Find where the given text appears and provide that cell's center as (X, Y) coordinate. 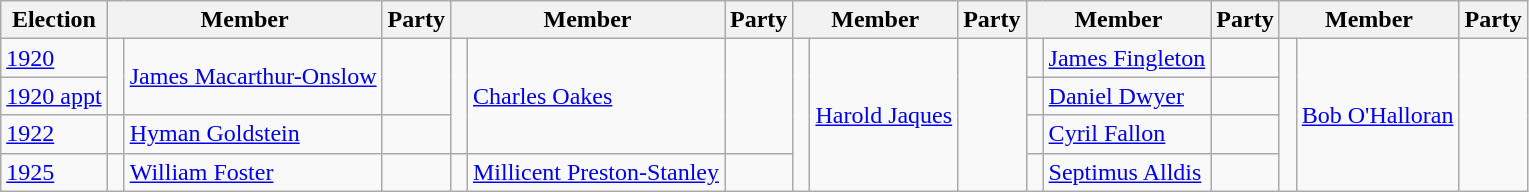
James Macarthur-Onslow (253, 77)
Hyman Goldstein (253, 134)
Election (54, 20)
Cyril Fallon (1127, 134)
James Fingleton (1127, 58)
1920 (54, 58)
Harold Jaques (884, 115)
Septimus Alldis (1127, 172)
1920 appt (54, 96)
1922 (54, 134)
1925 (54, 172)
Bob O'Halloran (1378, 115)
Millicent Preston-Stanley (596, 172)
William Foster (253, 172)
Daniel Dwyer (1127, 96)
Charles Oakes (596, 96)
